Provide the (X, Y) coordinate of the cell's center where the given text is located.  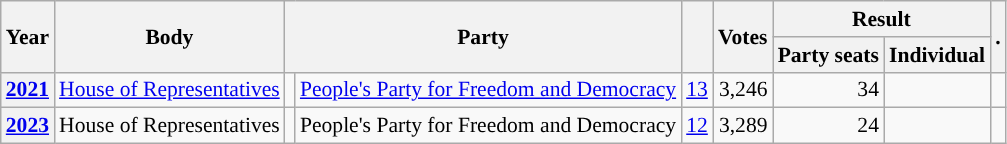
2023 (28, 126)
24 (828, 126)
Year (28, 36)
. (998, 36)
Party seats (828, 55)
Individual (937, 55)
2021 (28, 90)
Votes (743, 36)
Party (483, 36)
34 (828, 90)
Body (170, 36)
3,289 (743, 126)
13 (697, 90)
Result (882, 19)
12 (697, 126)
3,246 (743, 90)
